Find where the given text appears and provide that cell's center as [x, y] coordinate. 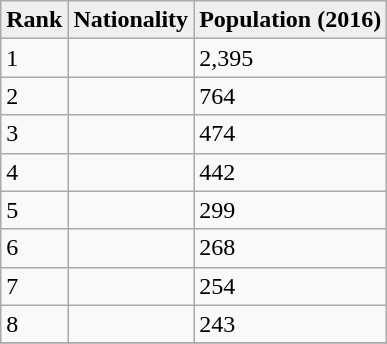
2 [34, 96]
8 [34, 324]
299 [290, 210]
1 [34, 58]
Rank [34, 20]
254 [290, 286]
4 [34, 172]
474 [290, 134]
268 [290, 248]
2,395 [290, 58]
3 [34, 134]
764 [290, 96]
243 [290, 324]
6 [34, 248]
Nationality [131, 20]
Population (2016) [290, 20]
7 [34, 286]
5 [34, 210]
442 [290, 172]
